Extract the (x, y) coordinate from the center of the cell holding the provided text.  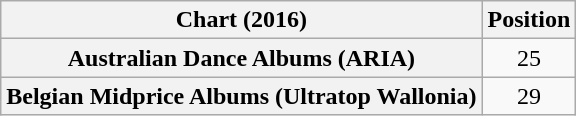
29 (529, 96)
Position (529, 20)
Chart (2016) (242, 20)
Australian Dance Albums (ARIA) (242, 58)
25 (529, 58)
Belgian Midprice Albums (Ultratop Wallonia) (242, 96)
